Extract the [X, Y] coordinate from the center of the cell holding the provided text.  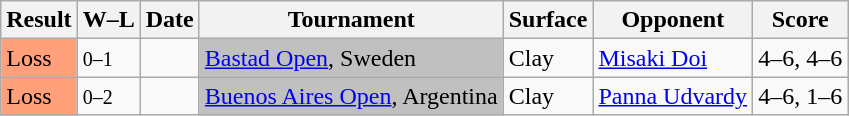
W–L [108, 20]
4–6, 4–6 [800, 58]
Bastad Open, Sweden [351, 58]
Tournament [351, 20]
Date [170, 20]
0–1 [108, 58]
Result [39, 20]
Panna Udvardy [673, 96]
Score [800, 20]
0–2 [108, 96]
Misaki Doi [673, 58]
Surface [548, 20]
Opponent [673, 20]
4–6, 1–6 [800, 96]
Buenos Aires Open, Argentina [351, 96]
